Return (X, Y) of the center of cell containing provided text 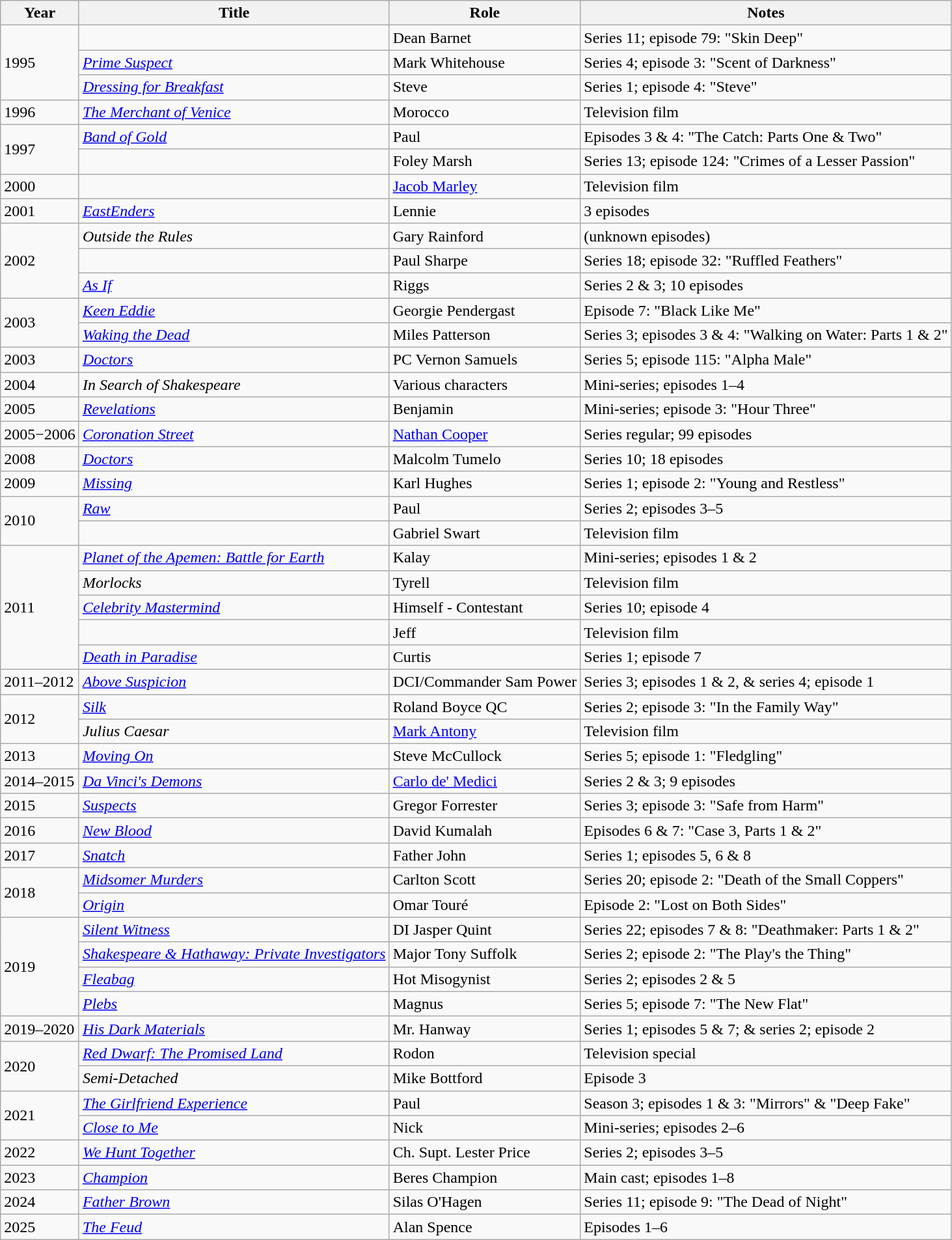
2011–2012 (40, 682)
2011 (40, 607)
2024 (40, 1202)
Mini-series; episodes 1–4 (766, 385)
New Blood (234, 831)
Main cast; episodes 1–8 (766, 1178)
Riggs (485, 285)
Series 2; episode 3: "In the Family Way" (766, 706)
Georgie Pendergast (485, 310)
Series 13; episode 124: "Crimes of a Lesser Passion" (766, 161)
Series 1; episodes 5 & 7; & series 2; episode 2 (766, 1028)
Silk (234, 706)
We Hunt Together (234, 1153)
Jeff (485, 632)
Close to Me (234, 1128)
Gary Rainford (485, 236)
Waking the Dead (234, 335)
Ch. Supt. Lester Price (485, 1153)
Series 2 & 3; 10 episodes (766, 285)
Revelations (234, 409)
2025 (40, 1227)
Series 22; episodes 7 & 8: "Deathmaker: Parts 1 & 2" (766, 930)
Series 1; episode 7 (766, 657)
Moving On (234, 756)
Snatch (234, 855)
Series 18; episode 32: "Ruffled Feathers" (766, 260)
Mini-series; episodes 2–6 (766, 1128)
2022 (40, 1153)
Jacob Marley (485, 186)
The Girlfriend Experience (234, 1103)
Series 3; episodes 3 & 4: "Walking on Water: Parts 1 & 2" (766, 335)
1997 (40, 149)
Hot Misogynist (485, 979)
The Merchant of Venice (234, 112)
Roland Boyce QC (485, 706)
2008 (40, 459)
2009 (40, 484)
Father John (485, 855)
Malcolm Tumelo (485, 459)
Alan Spence (485, 1227)
Series regular; 99 episodes (766, 434)
Da Vinci's Demons (234, 781)
Episodes 6 & 7: "Case 3, Parts 1 & 2" (766, 831)
2005 (40, 409)
2012 (40, 719)
Series 1; episode 2: "Young and Restless" (766, 484)
Gregor Forrester (485, 806)
Morlocks (234, 583)
Paul Sharpe (485, 260)
2023 (40, 1178)
Episodes 3 & 4: "The Catch: Parts One & Two" (766, 137)
Champion (234, 1178)
DCI/Commander Sam Power (485, 682)
Episode 2: "Lost on Both Sides" (766, 905)
Dressing for Breakfast (234, 87)
Series 2 & 3; 9 episodes (766, 781)
Plebs (234, 1004)
Notes (766, 13)
Series 1; episodes 5, 6 & 8 (766, 855)
2019 (40, 967)
Series 2; episodes 2 & 5 (766, 979)
Steve (485, 87)
Kalay (485, 558)
Series 4; episode 3: "Scent of Darkness" (766, 62)
Series 2; episode 2: "The Play's the Thing" (766, 954)
Season 3; episodes 1 & 3: "Mirrors" & "Deep Fake" (766, 1103)
Carlo de' Medici (485, 781)
Carlton Scott (485, 880)
As If (234, 285)
Semi-Detached (234, 1078)
Nathan Cooper (485, 434)
Gabriel Swart (485, 533)
Mr. Hanway (485, 1028)
The Feud (234, 1227)
Silent Witness (234, 930)
Year (40, 13)
Series 10; episode 4 (766, 607)
Julius Caesar (234, 732)
Karl Hughes (485, 484)
Series 3; episodes 1 & 2, & series 4; episode 1 (766, 682)
Outside the Rules (234, 236)
Dean Barnet (485, 38)
Morocco (485, 112)
Series 11; episode 9: "The Dead of Night" (766, 1202)
Series 20; episode 2: "Death of the Small Coppers" (766, 880)
2018 (40, 892)
David Kumalah (485, 831)
Red Dwarf: The Promised Land (234, 1053)
Various characters (485, 385)
2005−2006 (40, 434)
1995 (40, 62)
2000 (40, 186)
Above Suspicion (234, 682)
Miles Patterson (485, 335)
Steve McCullock (485, 756)
Omar Touré (485, 905)
2004 (40, 385)
(unknown episodes) (766, 236)
Title (234, 13)
2015 (40, 806)
Magnus (485, 1004)
2020 (40, 1066)
Midsomer Murders (234, 880)
Death in Paradise (234, 657)
Lennie (485, 211)
Keen Eddie (234, 310)
Nick (485, 1128)
Origin (234, 905)
Series 11; episode 79: "Skin Deep" (766, 38)
Rodon (485, 1053)
DI Jasper Quint (485, 930)
Television special (766, 1053)
Series 5; episode 7: "The New Flat" (766, 1004)
Mini-series; episodes 1 & 2 (766, 558)
Role (485, 13)
Mini-series; episode 3: "Hour Three" (766, 409)
2019–2020 (40, 1028)
Himself - Contestant (485, 607)
Mark Whitehouse (485, 62)
Coronation Street (234, 434)
Benjamin (485, 409)
Episodes 1–6 (766, 1227)
Episode 3 (766, 1078)
Curtis (485, 657)
PC Vernon Samuels (485, 360)
Major Tony Suffolk (485, 954)
Foley Marsh (485, 161)
3 episodes (766, 211)
Missing (234, 484)
Mike Bottford (485, 1078)
2010 (40, 521)
2014–2015 (40, 781)
Fleabag (234, 979)
Series 5; episode 1: "Fledgling" (766, 756)
2017 (40, 855)
Beres Champion (485, 1178)
EastEnders (234, 211)
Raw (234, 508)
Celebrity Mastermind (234, 607)
Tyrell (485, 583)
Planet of the Apemen: Battle for Earth (234, 558)
Silas O'Hagen (485, 1202)
1996 (40, 112)
2013 (40, 756)
Prime Suspect (234, 62)
Father Brown (234, 1202)
Band of Gold (234, 137)
Series 10; 18 episodes (766, 459)
Shakespeare & Hathaway: Private Investigators (234, 954)
2002 (40, 260)
Episode 7: "Black Like Me" (766, 310)
In Search of Shakespeare (234, 385)
Mark Antony (485, 732)
His Dark Materials (234, 1028)
2016 (40, 831)
Series 3; episode 3: "Safe from Harm" (766, 806)
Series 1; episode 4: "Steve" (766, 87)
2021 (40, 1116)
Series 5; episode 115: "Alpha Male" (766, 360)
Suspects (234, 806)
2001 (40, 211)
